Determine the [x, y] coordinate at the center of the cell enclosing the given text.  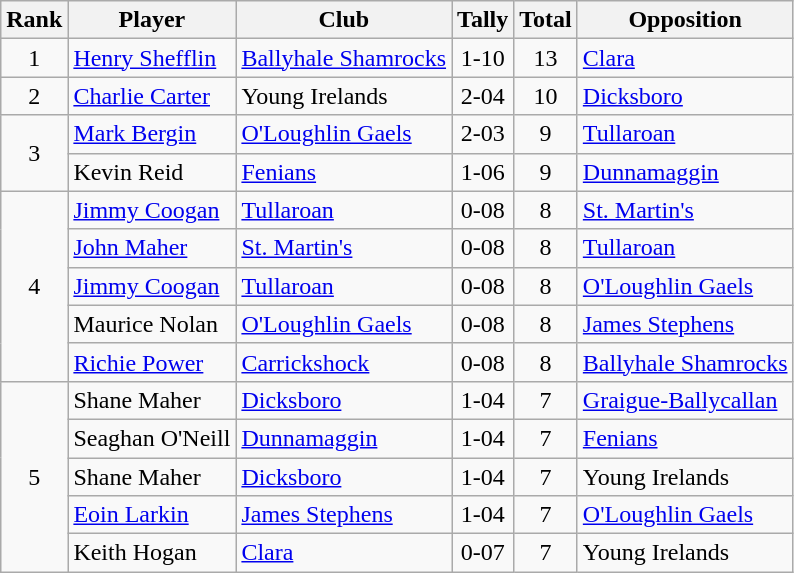
Player [152, 20]
Graigue-Ballycallan [685, 400]
Charlie Carter [152, 96]
1-10 [483, 58]
3 [34, 153]
2-04 [483, 96]
Club [344, 20]
Total [546, 20]
Opposition [685, 20]
Kevin Reid [152, 172]
2 [34, 96]
2-03 [483, 134]
Tally [483, 20]
Henry Shefflin [152, 58]
Keith Hogan [152, 553]
13 [546, 58]
Carrickshock [344, 362]
Richie Power [152, 362]
Seaghan O'Neill [152, 438]
Maurice Nolan [152, 324]
Eoin Larkin [152, 515]
1 [34, 58]
10 [546, 96]
1-06 [483, 172]
Rank [34, 20]
5 [34, 476]
0-07 [483, 553]
4 [34, 286]
John Maher [152, 248]
Mark Bergin [152, 134]
